Search for the cell housing the specified text and yield its [X, Y] center coordinate. 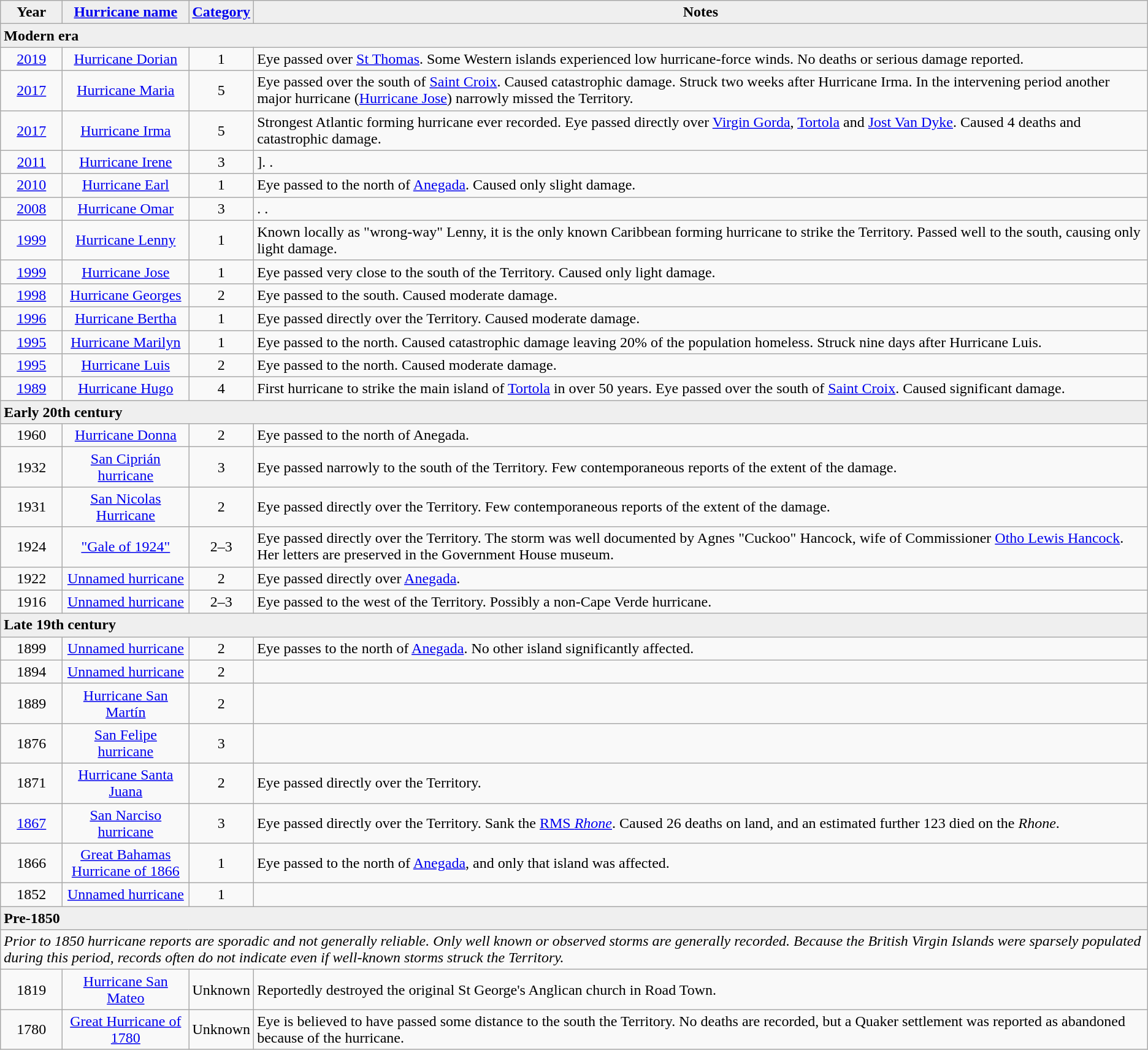
1931 [32, 507]
San Felipe hurricane [126, 743]
1998 [32, 295]
Pre-1850 [574, 918]
2008 [32, 209]
Eye passed to the south. Caused moderate damage. [701, 295]
1871 [32, 783]
Hurricane Omar [126, 209]
1866 [32, 864]
Hurricane Irma [126, 130]
2011 [32, 162]
Reportedly destroyed the original St George's Anglican church in Road Town. [701, 990]
Eye passed to the north of Anegada. [701, 435]
Modern era [574, 36]
1889 [32, 703]
Category [221, 12]
4 [221, 389]
San Ciprián hurricane [126, 467]
Hurricane Luis [126, 366]
1894 [32, 672]
Hurricane Marilyn [126, 342]
Hurricane Donna [126, 435]
1867 [32, 823]
Eye passed directly over the Territory. Few contemporaneous reports of the extent of the damage. [701, 507]
Hurricane Georges [126, 295]
1932 [32, 467]
1876 [32, 743]
1852 [32, 895]
Year [32, 12]
Eye passed over St Thomas. Some Western islands experienced low hurricane-force winds. No deaths or serious damage reported. [701, 59]
1924 [32, 547]
Great Bahamas Hurricane of 1866 [126, 864]
Hurricane name [126, 12]
Early 20th century [574, 412]
Eye passed directly over the Territory. Sank the RMS Rhone. Caused 26 deaths on land, and an estimated further 123 died on the Rhone. [701, 823]
1819 [32, 990]
Hurricane San Martín [126, 703]
Hurricane Jose [126, 272]
2010 [32, 185]
Hurricane Earl [126, 185]
Great Hurricane of 1780 [126, 1029]
San Narciso hurricane [126, 823]
Eye passed directly over the Territory. Caused moderate damage. [701, 318]
2019 [32, 59]
Eye passed directly over Anegada. [701, 578]
1989 [32, 389]
Hurricane Maria [126, 91]
Eye passed very close to the south of the Territory. Caused only light damage. [701, 272]
Late 19th century [574, 625]
Hurricane Lenny [126, 240]
1996 [32, 318]
Hurricane San Mateo [126, 990]
First hurricane to strike the main island of Tortola in over 50 years. Eye passed over the south of Saint Croix. Caused significant damage. [701, 389]
Eye passed directly over the Territory. [701, 783]
1780 [32, 1029]
"Gale of 1924" [126, 547]
1899 [32, 648]
Eye passed to the north of Anegada, and only that island was affected. [701, 864]
Hurricane Bertha [126, 318]
. . [701, 209]
Hurricane Dorian [126, 59]
Hurricane Santa Juana [126, 783]
Eye passed to the north. Caused moderate damage. [701, 366]
Eye passes to the north of Anegada. No other island significantly affected. [701, 648]
Eye passed to the north of Anegada. Caused only slight damage. [701, 185]
1922 [32, 578]
1960 [32, 435]
Hurricane Hugo [126, 389]
Hurricane Irene [126, 162]
Eye passed narrowly to the south of the Territory. Few contemporaneous reports of the extent of the damage. [701, 467]
Eye passed to the north. Caused catastrophic damage leaving 20% of the population homeless. Struck nine days after Hurricane Luis. [701, 342]
1916 [32, 602]
Notes [701, 12]
]. . [701, 162]
Eye passed to the west of the Territory. Possibly a non-Cape Verde hurricane. [701, 602]
San Nicolas Hurricane [126, 507]
